Capture the cell that displays the provided text and extract its [X, Y] central coordinate. 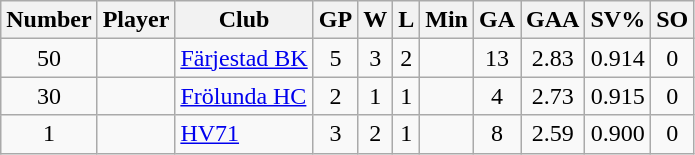
Min [447, 20]
2.83 [553, 58]
8 [496, 134]
Number [49, 20]
L [406, 20]
0.915 [618, 96]
0.900 [618, 134]
13 [496, 58]
GAA [553, 20]
50 [49, 58]
GA [496, 20]
HV71 [244, 134]
Player [136, 20]
SO [672, 20]
SV% [618, 20]
30 [49, 96]
5 [335, 58]
2.59 [553, 134]
2.73 [553, 96]
GP [335, 20]
Färjestad BK [244, 58]
Frölunda HC [244, 96]
4 [496, 96]
W [376, 20]
0.914 [618, 58]
Club [244, 20]
